Identify which cell holds the provided text, then report its [x, y] central coordinate. 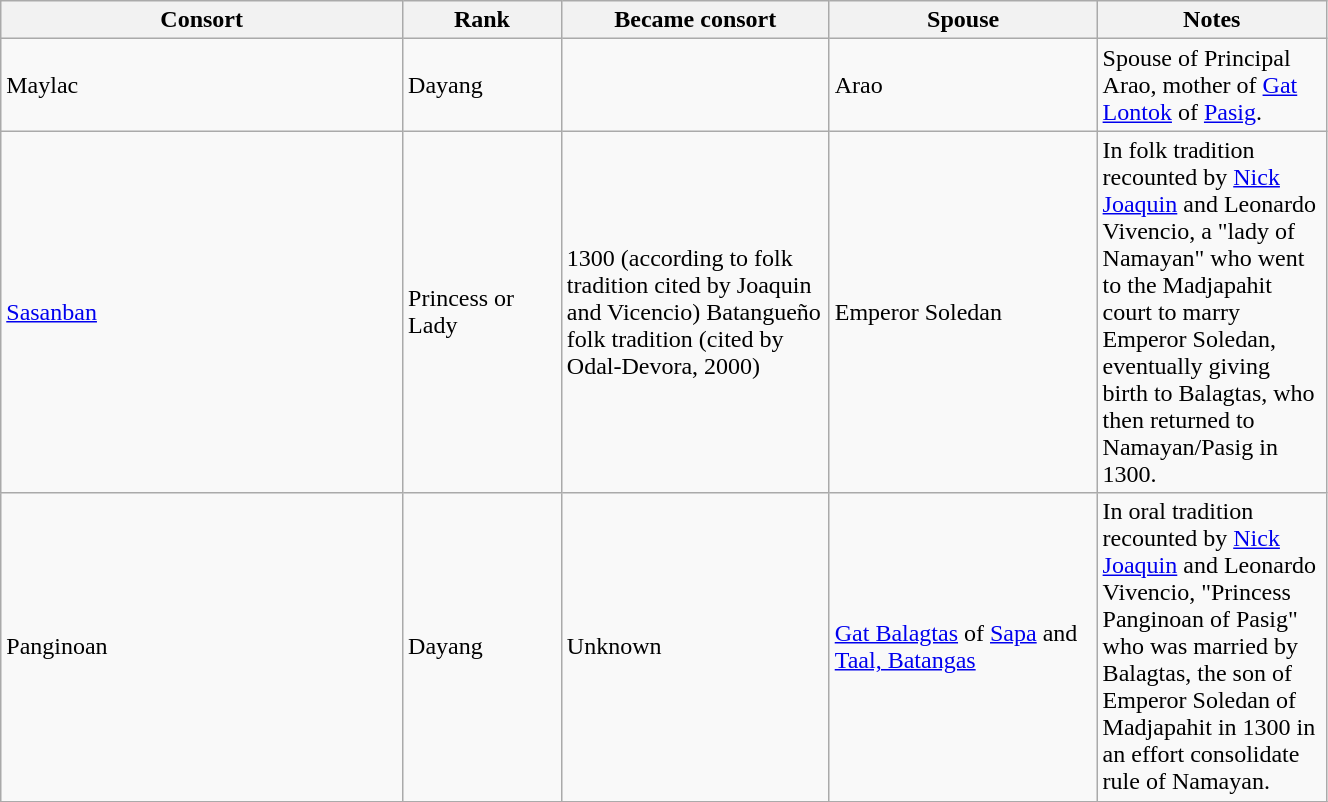
Consort [202, 20]
Spouse of Principal Arao, mother of Gat Lontok of Pasig. [1212, 85]
Unknown [695, 647]
Sasanban [202, 312]
Emperor Soledan [963, 312]
Notes [1212, 20]
Rank [482, 20]
1300 (according to folk tradition cited by Joaquin and Vicencio) Batangueño folk tradition (cited by Odal-Devora, 2000) [695, 312]
Maylac [202, 85]
Gat Balagtas of Sapa and Taal, Batangas [963, 647]
Princess or Lady [482, 312]
Panginoan [202, 647]
Became consort [695, 20]
Arao [963, 85]
Spouse [963, 20]
